Output the (X, Y) coordinate of the center of the cell containing the given text.  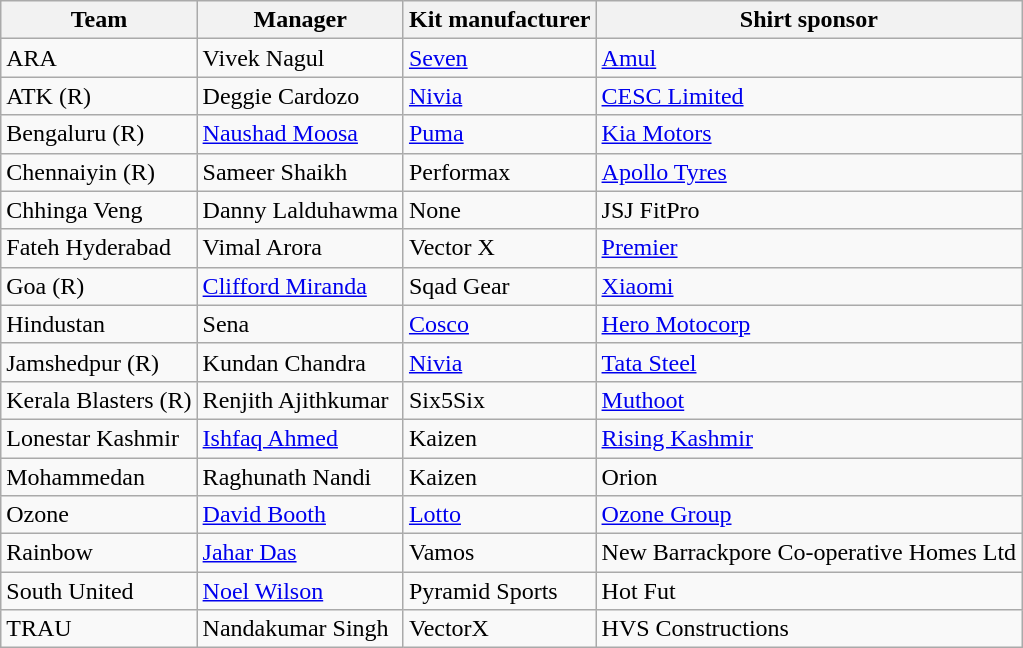
Ozone (99, 515)
Fateh Hyderabad (99, 248)
Deggie Cardozo (300, 96)
Orion (809, 477)
Kia Motors (809, 134)
Ishfaq Ahmed (300, 438)
Shirt sponsor (809, 20)
Six5Six (500, 400)
Raghunath Nandi (300, 477)
Nandakumar Singh (300, 629)
ARA (99, 58)
None (500, 210)
HVS Constructions (809, 629)
Vimal Arora (300, 248)
Hindustan (99, 324)
Lotto (500, 515)
Danny Lalduhawma (300, 210)
Pyramid Sports (500, 591)
Lonestar Kashmir (99, 438)
Muthoot (809, 400)
ATK (R) (99, 96)
Seven (500, 58)
Sena (300, 324)
David Booth (300, 515)
Cosco (500, 324)
South United (99, 591)
Mohammedan (99, 477)
Chhinga Veng (99, 210)
Team (99, 20)
Vector X (500, 248)
Performax (500, 172)
Rainbow (99, 553)
Renjith Ajithkumar (300, 400)
Hot Fut (809, 591)
Sqad Gear (500, 286)
Noel Wilson (300, 591)
Jahar Das (300, 553)
Tata Steel (809, 362)
Manager (300, 20)
VectorX (500, 629)
Naushad Moosa (300, 134)
CESC Limited (809, 96)
New Barrackpore Co-operative Homes Ltd (809, 553)
Xiaomi (809, 286)
Bengaluru (R) (99, 134)
TRAU (99, 629)
Premier (809, 248)
Chennaiyin (R) (99, 172)
Amul (809, 58)
Rising Kashmir (809, 438)
Ozone Group (809, 515)
Goa (R) (99, 286)
Kerala Blasters (R) (99, 400)
Vamos (500, 553)
Hero Motocorp (809, 324)
Vivek Nagul (300, 58)
Kundan Chandra (300, 362)
Puma (500, 134)
Apollo Tyres (809, 172)
Clifford Miranda (300, 286)
JSJ FitPro (809, 210)
Sameer Shaikh (300, 172)
Kit manufacturer (500, 20)
Jamshedpur (R) (99, 362)
